For the text-containing cell, return its midpoint in (x, y) coordinate format. 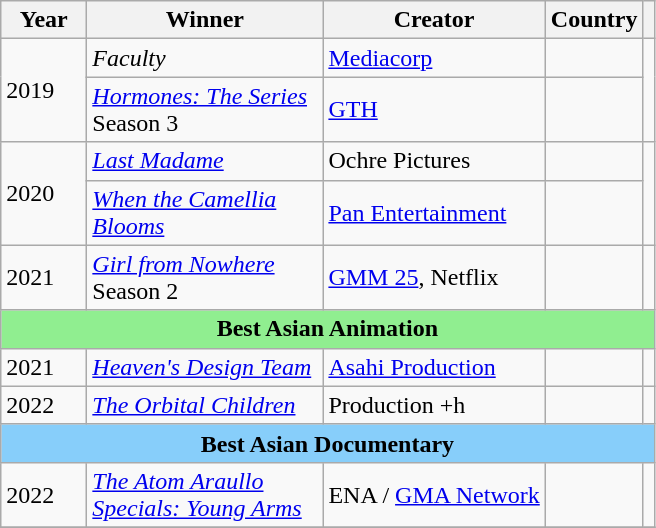
Creator (434, 20)
Winner (205, 20)
Heaven's Design Team (205, 367)
Best Asian Animation (328, 329)
Girl from Nowhere Season 2 (205, 278)
The Orbital Children (205, 405)
GMM 25, Netflix (434, 278)
Year (44, 20)
Production +h (434, 405)
Mediacorp (434, 58)
When the Camellia Blooms (205, 212)
Pan Entertainment (434, 212)
Country (594, 20)
GTH (434, 110)
Faculty (205, 58)
2019 (44, 90)
Ochre Pictures (434, 161)
2020 (44, 194)
ENA / GMA Network (434, 494)
Hormones: The Series Season 3 (205, 110)
The Atom Araullo Specials: Young Arms (205, 494)
Best Asian Documentary (328, 443)
Asahi Production (434, 367)
Last Madame (205, 161)
